Output the [X, Y] coordinate of the center of the cell containing the given text.  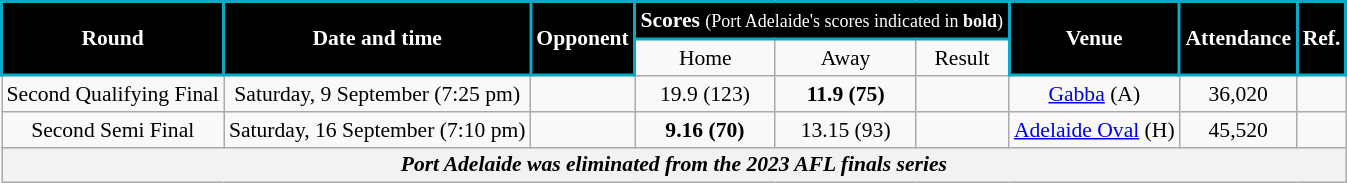
Round [113, 39]
Saturday, 16 September (7:10 pm) [378, 130]
Opponent [583, 39]
Date and time [378, 39]
Result [962, 57]
Gabba (A) [1094, 93]
Saturday, 9 September (7:25 pm) [378, 93]
Port Adelaide was eliminated from the 2023 AFL finals series [674, 165]
Venue [1094, 39]
Away [846, 57]
13.15 (93) [846, 130]
Ref. [1322, 39]
Home [706, 57]
36,020 [1238, 93]
11.9 (75) [846, 93]
Attendance [1238, 39]
Second Semi Final [113, 130]
Scores (Port Adelaide's scores indicated in bold) [822, 20]
9.16 (70) [706, 130]
Second Qualifying Final [113, 93]
45,520 [1238, 130]
19.9 (123) [706, 93]
Adelaide Oval (H) [1094, 130]
